For the text-containing cell, return its midpoint in (x, y) coordinate format. 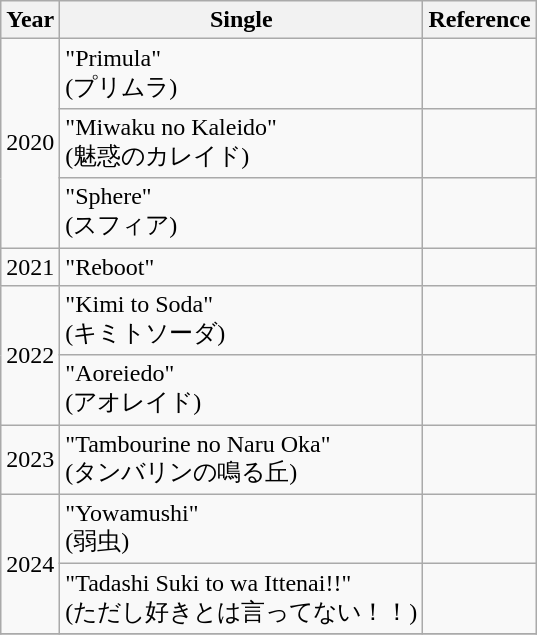
"Reboot" (242, 267)
"Primula" (プリムラ) (242, 74)
2022 (30, 356)
2023 (30, 460)
"Tambourine no Naru Oka" (タンバリンの鳴る丘) (242, 460)
Single (242, 20)
2020 (30, 144)
2021 (30, 267)
"Yowamushi" (弱虫) (242, 529)
"Kimi to Soda" (キミトソーダ) (242, 321)
2024 (30, 564)
"Sphere" (スフィア) (242, 213)
"Aoreiedo" (アオレイド) (242, 390)
"Tadashi Suki to wa Ittenai!!" (ただし好きとは言ってない！！) (242, 599)
Year (30, 20)
Reference (480, 20)
"Miwaku no Kaleido" (魅惑のカレイド) (242, 143)
